Return [x, y] of the center of cell containing provided text 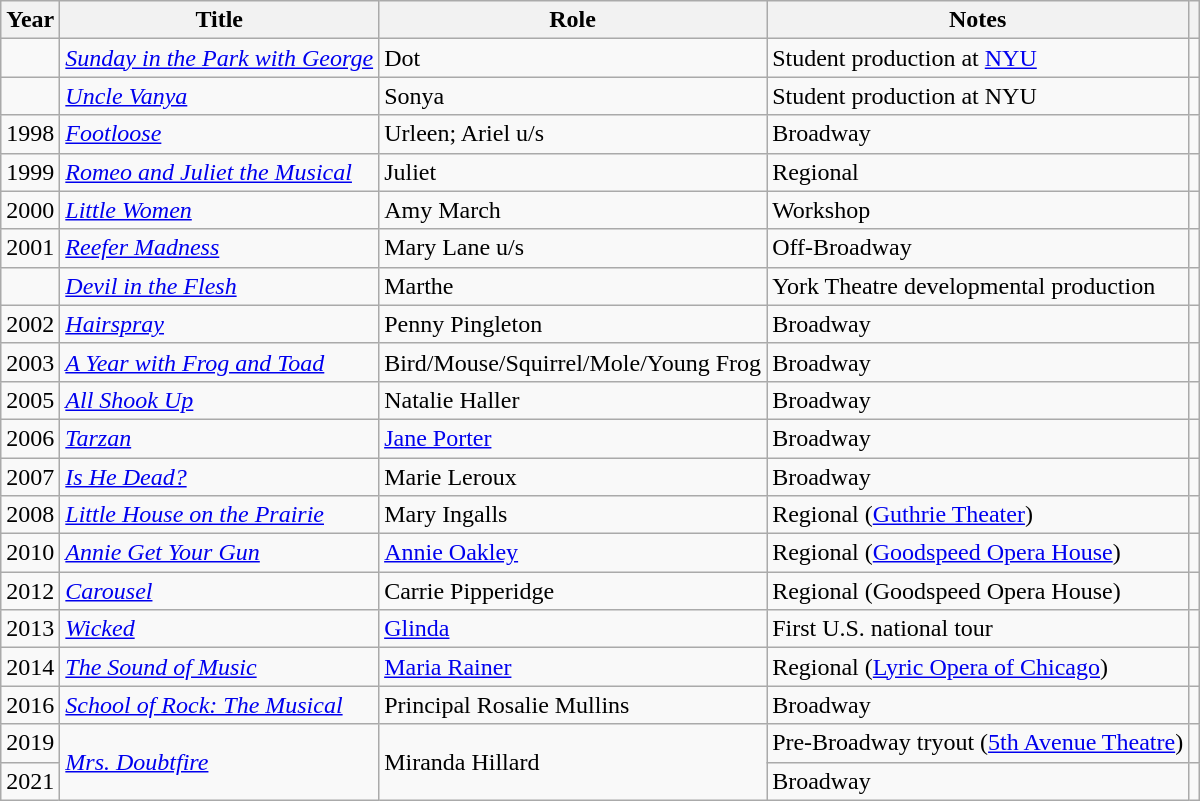
2000 [30, 210]
2001 [30, 248]
Annie Get Your Gun [220, 553]
Glinda [573, 629]
2008 [30, 515]
York Theatre developmental production [978, 286]
Mary Ingalls [573, 515]
Juliet [573, 172]
2014 [30, 667]
Uncle Vanya [220, 96]
Footloose [220, 134]
Is He Dead? [220, 477]
Wicked [220, 629]
2021 [30, 781]
2003 [30, 362]
Regional [978, 172]
Little House on the Prairie [220, 515]
Marie Leroux [573, 477]
Sunday in the Park with George [220, 58]
The Sound of Music [220, 667]
Penny Pingleton [573, 324]
Jane Porter [573, 438]
1999 [30, 172]
1998 [30, 134]
School of Rock: The Musical [220, 705]
Reefer Madness [220, 248]
2010 [30, 553]
Tarzan [220, 438]
Year [30, 20]
Mary Lane u/s [573, 248]
Natalie Haller [573, 400]
Off-Broadway [978, 248]
Title [220, 20]
Regional (Lyric Opera of Chicago) [978, 667]
Hairspray [220, 324]
2005 [30, 400]
Mrs. Doubtfire [220, 762]
Devil in the Flesh [220, 286]
2002 [30, 324]
Sonya [573, 96]
Regional (Guthrie Theater) [978, 515]
Pre-Broadway tryout (5th Avenue Theatre) [978, 743]
Workshop [978, 210]
Bird/Mouse/Squirrel/Mole/Young Frog [573, 362]
A Year with Frog and Toad [220, 362]
Annie Oakley [573, 553]
First U.S. national tour [978, 629]
2016 [30, 705]
Little Women [220, 210]
2013 [30, 629]
Urleen; Ariel u/s [573, 134]
Notes [978, 20]
All Shook Up [220, 400]
Carrie Pipperidge [573, 591]
Amy March [573, 210]
Carousel [220, 591]
2006 [30, 438]
2019 [30, 743]
Role [573, 20]
2012 [30, 591]
Dot [573, 58]
Miranda Hillard [573, 762]
Romeo and Juliet the Musical [220, 172]
Principal Rosalie Mullins [573, 705]
2007 [30, 477]
Marthe [573, 286]
Maria Rainer [573, 667]
